Return the [x, y] coordinate for the center point of the cell that contains the specified text.  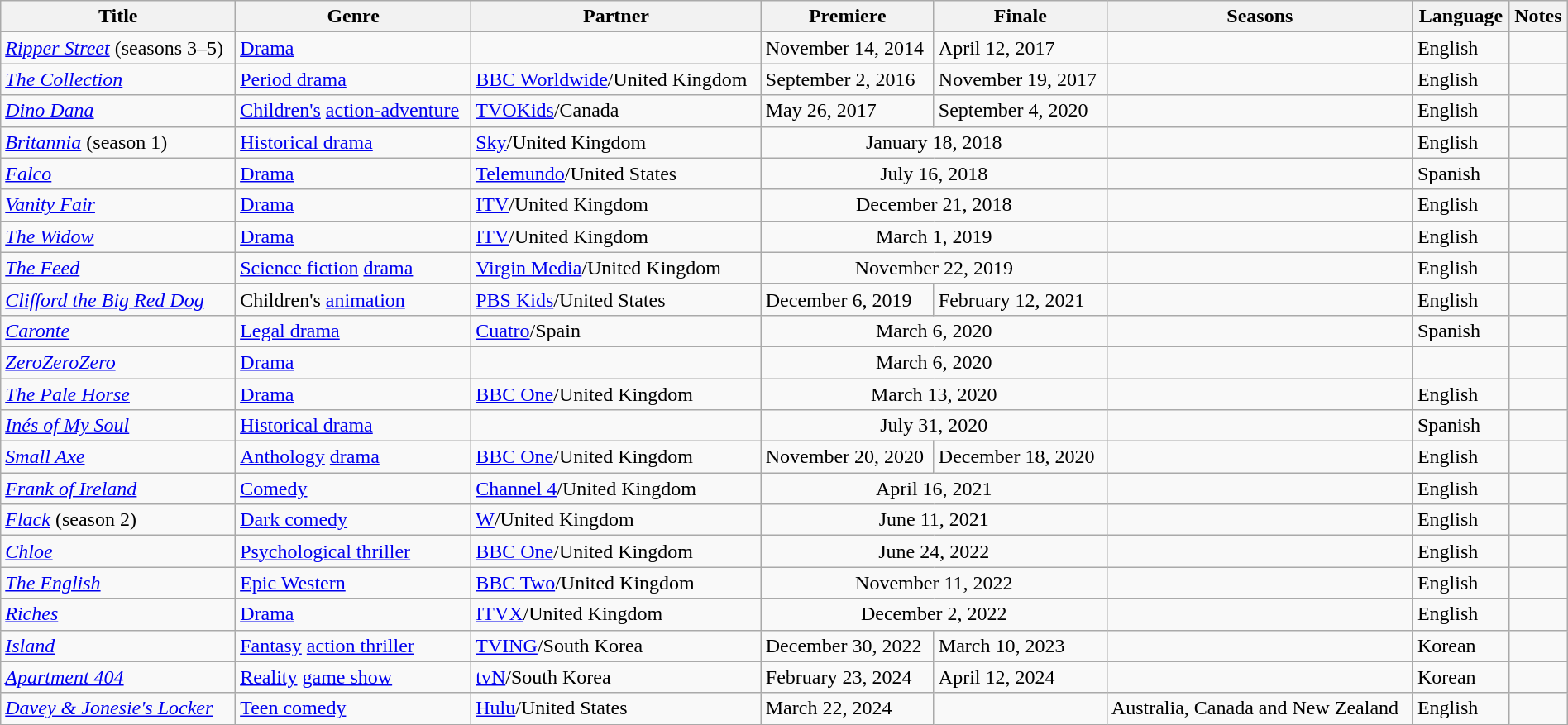
Science fiction drama [354, 268]
November 20, 2020 [847, 457]
Flack (season 2) [118, 520]
Channel 4/United Kingdom [617, 489]
November 11, 2022 [934, 583]
TVING/South Korea [617, 646]
Island [118, 646]
Teen comedy [354, 708]
April 12, 2024 [1021, 677]
Anthology drama [354, 457]
Cuatro/Spain [617, 331]
Hulu/United States [617, 708]
April 16, 2021 [934, 489]
December 6, 2019 [847, 299]
March 13, 2020 [934, 394]
Virgin Media/United Kingdom [617, 268]
Psychological thriller [354, 551]
The Pale Horse [118, 394]
Language [1460, 17]
December 18, 2020 [1021, 457]
Comedy [354, 489]
The English [118, 583]
January 18, 2018 [934, 142]
tvN/South Korea [617, 677]
Australia, Canada and New Zealand [1260, 708]
December 30, 2022 [847, 646]
Vanity Fair [118, 205]
Riches [118, 614]
March 1, 2019 [934, 236]
Genre [354, 17]
November 19, 2017 [1021, 79]
Children's animation [354, 299]
Telemundo/United States [617, 174]
Britannia (season 1) [118, 142]
Notes [1538, 17]
Legal drama [354, 331]
ZeroZeroZero [118, 362]
May 26, 2017 [847, 111]
Clifford the Big Red Dog [118, 299]
Partner [617, 17]
March 10, 2023 [1021, 646]
June 11, 2021 [934, 520]
April 12, 2017 [1021, 48]
November 22, 2019 [934, 268]
Frank of Ireland [118, 489]
Davey & Jonesie's Locker [118, 708]
The Collection [118, 79]
PBS Kids/United States [617, 299]
Epic Western [354, 583]
Children's action-adventure [354, 111]
Caronte [118, 331]
June 24, 2022 [934, 551]
Sky/United Kingdom [617, 142]
September 2, 2016 [847, 79]
March 22, 2024 [847, 708]
Inés of My Soul [118, 426]
Ripper Street (seasons 3–5) [118, 48]
Reality game show [354, 677]
February 12, 2021 [1021, 299]
Finale [1021, 17]
July 31, 2020 [934, 426]
Falco [118, 174]
Period drama [354, 79]
December 2, 2022 [934, 614]
BBC Two/United Kingdom [617, 583]
Apartment 404 [118, 677]
Premiere [847, 17]
September 4, 2020 [1021, 111]
February 23, 2024 [847, 677]
Title [118, 17]
November 14, 2014 [847, 48]
Dino Dana [118, 111]
TVOKids/Canada [617, 111]
Dark comedy [354, 520]
ITVX/United Kingdom [617, 614]
Small Axe [118, 457]
The Feed [118, 268]
BBC Worldwide/United Kingdom [617, 79]
Seasons [1260, 17]
Chloe [118, 551]
December 21, 2018 [934, 205]
The Widow [118, 236]
Fantasy action thriller [354, 646]
W/United Kingdom [617, 520]
July 16, 2018 [934, 174]
